For the text-containing cell, return its midpoint in (x, y) coordinate format. 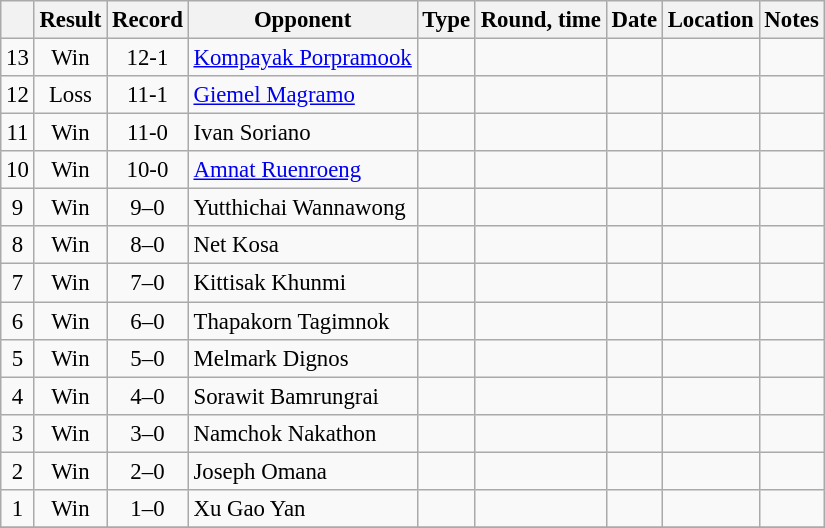
Thapakorn Tagimnok (302, 321)
10-0 (148, 170)
Opponent (302, 20)
5 (18, 358)
Melmark Dignos (302, 358)
Result (70, 20)
4 (18, 396)
7 (18, 283)
Joseph Omana (302, 471)
3–0 (148, 433)
5–0 (148, 358)
10 (18, 170)
Ivan Soriano (302, 133)
6 (18, 321)
Kittisak Khunmi (302, 283)
Giemel Magramo (302, 95)
4–0 (148, 396)
Notes (792, 20)
Kompayak Porpramook (302, 58)
11-1 (148, 95)
12-1 (148, 58)
Amnat Ruenroeng (302, 170)
Namchok Nakathon (302, 433)
Date (634, 20)
2–0 (148, 471)
Net Kosa (302, 245)
1–0 (148, 509)
Record (148, 20)
8–0 (148, 245)
Loss (70, 95)
1 (18, 509)
8 (18, 245)
9 (18, 208)
Location (710, 20)
Yutthichai Wannawong (302, 208)
Sorawit Bamrungrai (302, 396)
9–0 (148, 208)
13 (18, 58)
7–0 (148, 283)
Type (446, 20)
2 (18, 471)
12 (18, 95)
11-0 (148, 133)
Xu Gao Yan (302, 509)
3 (18, 433)
6–0 (148, 321)
11 (18, 133)
Round, time (540, 20)
